For the text-containing cell, return its midpoint in [X, Y] coordinate format. 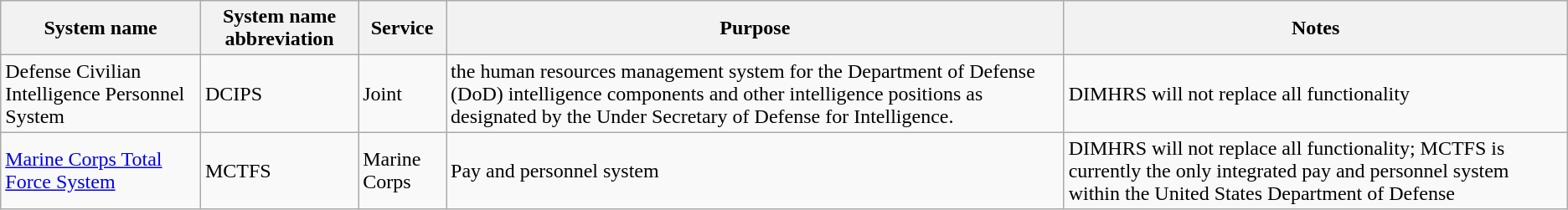
Pay and personnel system [756, 171]
System name abbreviation [279, 28]
DCIPS [279, 94]
MCTFS [279, 171]
Joint [402, 94]
DIMHRS will not replace all functionality [1315, 94]
Marine Corps Total Force System [101, 171]
System name [101, 28]
Marine Corps [402, 171]
Service [402, 28]
Notes [1315, 28]
Defense Civilian Intelligence Personnel System [101, 94]
Purpose [756, 28]
